Find where the given text appears and provide that cell's center as (X, Y) coordinate. 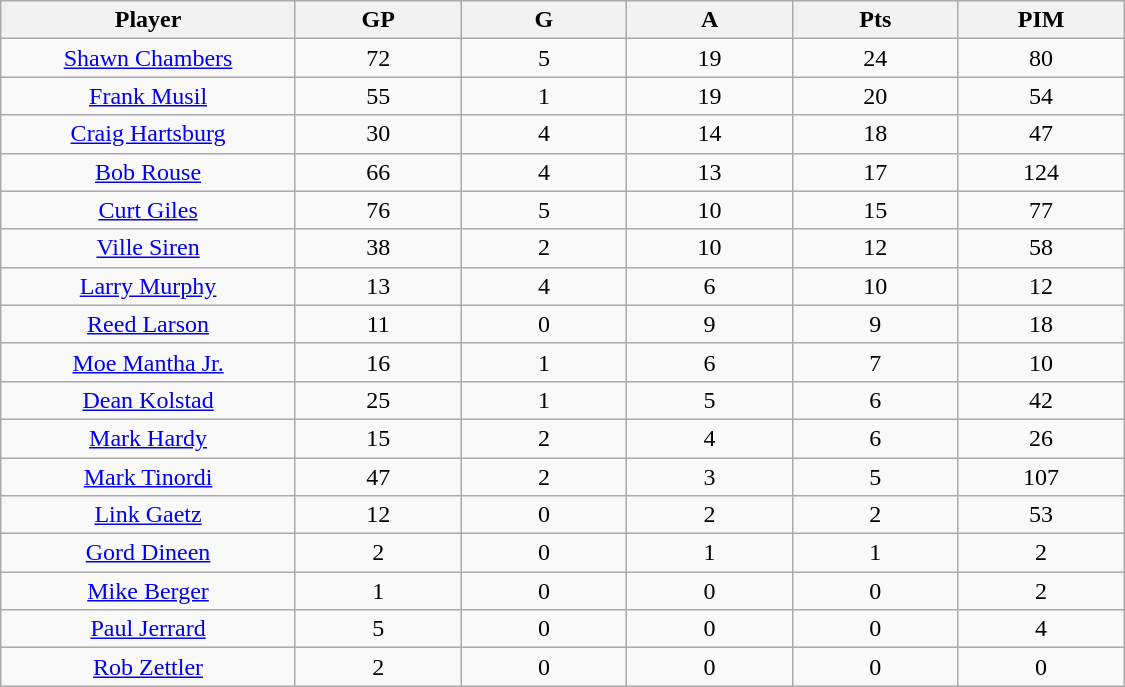
58 (1041, 248)
GP (378, 20)
30 (378, 134)
PIM (1041, 20)
53 (1041, 515)
42 (1041, 400)
3 (710, 477)
17 (875, 172)
Paul Jerrard (148, 629)
20 (875, 96)
Moe Mantha Jr. (148, 362)
16 (378, 362)
55 (378, 96)
25 (378, 400)
Reed Larson (148, 324)
A (710, 20)
72 (378, 58)
G (544, 20)
76 (378, 210)
7 (875, 362)
24 (875, 58)
Frank Musil (148, 96)
107 (1041, 477)
Rob Zettler (148, 667)
124 (1041, 172)
Larry Murphy (148, 286)
Bob Rouse (148, 172)
38 (378, 248)
11 (378, 324)
54 (1041, 96)
Gord Dineen (148, 553)
Ville Siren (148, 248)
Dean Kolstad (148, 400)
26 (1041, 438)
Mark Tinordi (148, 477)
14 (710, 134)
Link Gaetz (148, 515)
77 (1041, 210)
Player (148, 20)
Mark Hardy (148, 438)
Shawn Chambers (148, 58)
Craig Hartsburg (148, 134)
Pts (875, 20)
66 (378, 172)
Curt Giles (148, 210)
Mike Berger (148, 591)
80 (1041, 58)
